From the cell containing the given text, extract its center point as [X, Y] coordinate. 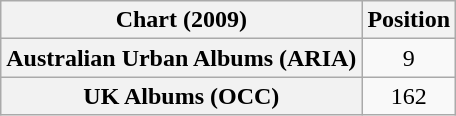
Australian Urban Albums (ARIA) [182, 58]
9 [409, 58]
162 [409, 96]
Position [409, 20]
UK Albums (OCC) [182, 96]
Chart (2009) [182, 20]
